Extract the (X, Y) coordinate from the center of the cell holding the provided text.  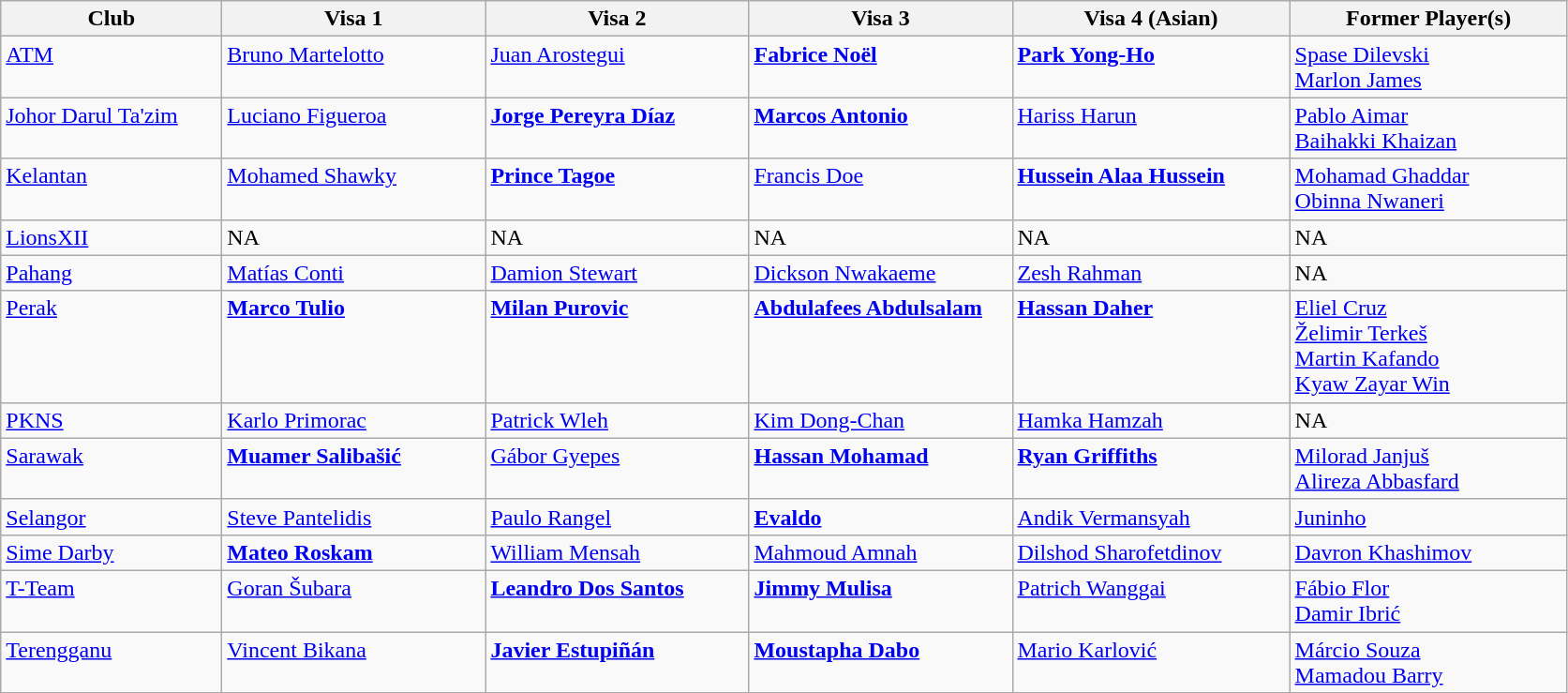
Terengganu (112, 662)
Visa 1 (354, 19)
Visa 4 (Asian) (1151, 19)
Fábio Flor Damir Ibrić (1428, 600)
Bruno Martelotto (354, 68)
Kim Dong-Chan (881, 420)
Paulo Rangel (617, 517)
Mario Karlović (1151, 662)
Jimmy Mulisa (881, 600)
Moustapha Dabo (881, 662)
Zesh Rahman (1151, 273)
Juan Arostegui (617, 68)
Mohamed Shawky (354, 189)
LionsXII (112, 237)
Javier Estupiñán (617, 662)
Milan Purovic (617, 347)
Damion Stewart (617, 273)
Kelantan (112, 189)
Dickson Nwakaeme (881, 273)
Sarawak (112, 469)
Dilshod Sharofetdinov (1151, 552)
Matías Conti (354, 273)
Patrich Wanggai (1151, 600)
William Mensah (617, 552)
Luciano Figueroa (354, 128)
Hassan Daher (1151, 347)
Patrick Wleh (617, 420)
Park Yong-Ho (1151, 68)
Mohamad Ghaddar Obinna Nwaneri (1428, 189)
Hassan Mohamad (881, 469)
Steve Pantelidis (354, 517)
Milorad Janjuš Alireza Abbasfard (1428, 469)
Johor Darul Ta'zim (112, 128)
Mateo Roskam (354, 552)
Marcos Antonio (881, 128)
Hamka Hamzah (1151, 420)
Hariss Harun (1151, 128)
Mahmoud Amnah (881, 552)
Selangor (112, 517)
Evaldo (881, 517)
ATM (112, 68)
Fabrice Noël (881, 68)
Spase Dilevski Marlon James (1428, 68)
Francis Doe (881, 189)
Goran Šubara (354, 600)
Juninho (1428, 517)
Hussein Alaa Hussein (1151, 189)
Leandro Dos Santos (617, 600)
Abdulafees Abdulsalam (881, 347)
Muamer Salibašić (354, 469)
Eliel Cruz Želimir Terkeš Martin Kafando Kyaw Zayar Win (1428, 347)
Andik Vermansyah (1151, 517)
Club (112, 19)
Visa 2 (617, 19)
T-Team (112, 600)
Pahang (112, 273)
Visa 3 (881, 19)
Perak (112, 347)
Sime Darby (112, 552)
Gábor Gyepes (617, 469)
Jorge Pereyra Díaz (617, 128)
PKNS (112, 420)
Prince Tagoe (617, 189)
Marco Tulio (354, 347)
Former Player(s) (1428, 19)
Davron Khashimov (1428, 552)
Márcio Souza Mamadou Barry (1428, 662)
Pablo Aimar Baihakki Khaizan (1428, 128)
Vincent Bikana (354, 662)
Ryan Griffiths (1151, 469)
Karlo Primorac (354, 420)
